Return the [x, y] coordinate for the center point of the cell that contains the specified text.  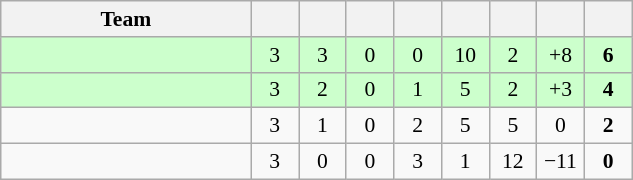
10 [465, 55]
6 [608, 55]
Team [126, 19]
+8 [561, 55]
4 [608, 90]
+3 [561, 90]
12 [513, 162]
−11 [561, 162]
